Search for the cell housing the specified text and yield its [X, Y] center coordinate. 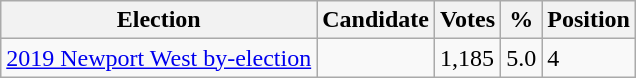
Candidate [376, 20]
1,185 [467, 58]
2019 Newport West by-election [159, 58]
Position [589, 20]
% [522, 20]
5.0 [522, 58]
4 [589, 58]
Election [159, 20]
Votes [467, 20]
